Pinpoint the cell where the given text exists, returning its [x, y] midpoint coordinate. 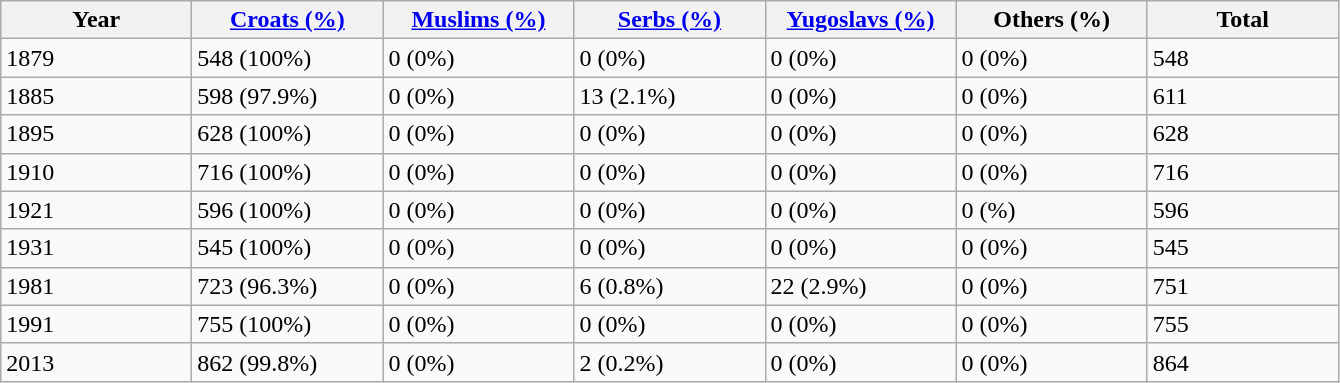
864 [1242, 362]
0 (%) [1052, 210]
1991 [96, 324]
628 (100%) [288, 134]
1895 [96, 134]
6 (0.8%) [670, 286]
Muslims (%) [478, 20]
1885 [96, 96]
716 (100%) [288, 172]
1921 [96, 210]
596 [1242, 210]
1910 [96, 172]
1981 [96, 286]
716 [1242, 172]
1931 [96, 248]
723 (96.3%) [288, 286]
545 [1242, 248]
628 [1242, 134]
Serbs (%) [670, 20]
2 (0.2%) [670, 362]
751 [1242, 286]
Croats (%) [288, 20]
598 (97.9%) [288, 96]
548 (100%) [288, 58]
Total [1242, 20]
611 [1242, 96]
1879 [96, 58]
548 [1242, 58]
Year [96, 20]
755 (100%) [288, 324]
Others (%) [1052, 20]
862 (99.8%) [288, 362]
545 (100%) [288, 248]
2013 [96, 362]
596 (100%) [288, 210]
13 (2.1%) [670, 96]
755 [1242, 324]
22 (2.9%) [860, 286]
Yugoslavs (%) [860, 20]
